Identify which cell holds the provided text, then report its (X, Y) central coordinate. 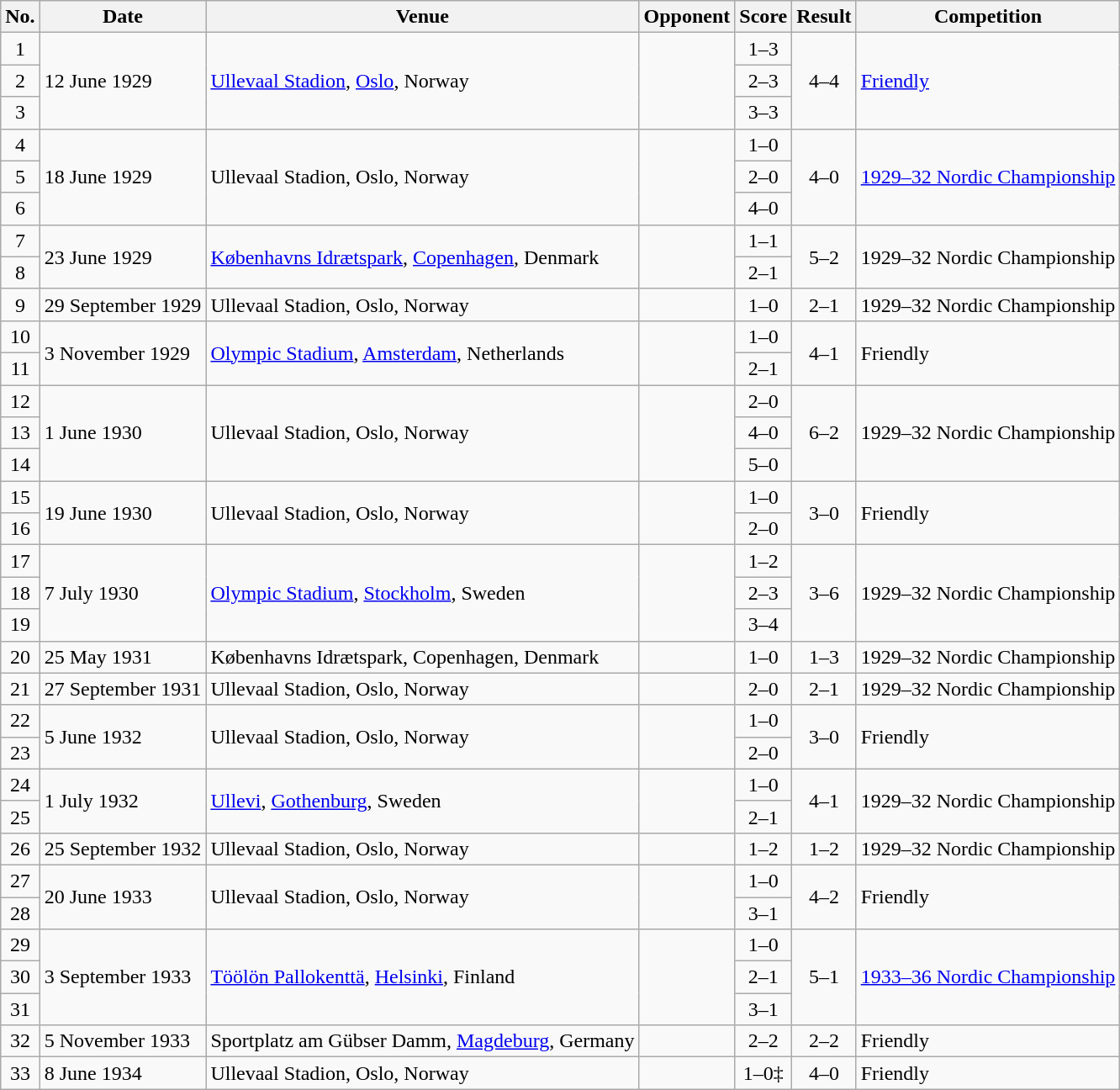
5 November 1933 (123, 1041)
Olympic Stadium, Stockholm, Sweden (422, 593)
29 (20, 945)
1–1 (763, 241)
1 June 1930 (123, 433)
19 (20, 625)
8 June 1934 (123, 1073)
7 (20, 241)
17 (20, 561)
26 (20, 849)
32 (20, 1041)
Venue (422, 17)
Töölön Pallokenttä, Helsinki, Finland (422, 977)
18 June 1929 (123, 177)
24 (20, 785)
22 (20, 721)
7 July 1930 (123, 593)
20 (20, 657)
19 June 1930 (123, 513)
13 (20, 433)
Result (824, 17)
25 May 1931 (123, 657)
5–0 (763, 465)
11 (20, 368)
1 (20, 49)
No. (20, 17)
23 June 1929 (123, 257)
3 September 1933 (123, 977)
23 (20, 753)
30 (20, 977)
Olympic Stadium, Amsterdam, Netherlands (422, 352)
Sportplatz am Gübser Damm, Magdeburg, Germany (422, 1041)
8 (20, 272)
Opponent (687, 17)
25 (20, 817)
5 (20, 177)
33 (20, 1073)
Competition (988, 17)
21 (20, 689)
3–3 (763, 113)
9 (20, 304)
12 (20, 401)
1933–36 Nordic Championship (988, 977)
Score (763, 17)
6 (20, 209)
25 September 1932 (123, 849)
2 (20, 81)
27 September 1931 (123, 689)
3 November 1929 (123, 352)
20 June 1933 (123, 897)
5 June 1932 (123, 737)
31 (20, 1009)
4 (20, 145)
3–6 (824, 593)
5–2 (824, 257)
Date (123, 17)
5–1 (824, 977)
3 (20, 113)
29 September 1929 (123, 304)
16 (20, 529)
10 (20, 336)
Ullevi, Gothenburg, Sweden (422, 801)
14 (20, 465)
6–2 (824, 433)
15 (20, 497)
4–4 (824, 81)
4–2 (824, 897)
28 (20, 913)
27 (20, 881)
1 July 1932 (123, 801)
1–0‡ (763, 1073)
12 June 1929 (123, 81)
3–4 (763, 625)
18 (20, 593)
